Return the [x, y] coordinate for the center point of the cell that contains the specified text.  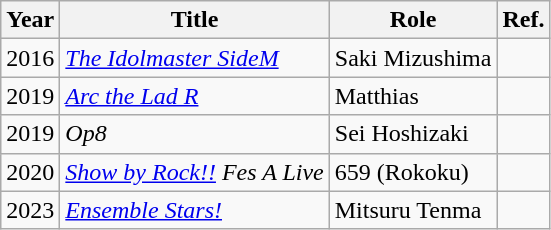
Ref. [524, 20]
Arc the Lad R [194, 96]
Title [194, 20]
Sei Hoshizaki [413, 134]
Role [413, 20]
The Idolmaster SideM [194, 58]
2016 [30, 58]
Matthias [413, 96]
Ensemble Stars! [194, 210]
Mitsuru Tenma [413, 210]
2020 [30, 172]
Show by Rock!! Fes A Live [194, 172]
659 (Rokoku) [413, 172]
2023 [30, 210]
Saki Mizushima [413, 58]
Op8 [194, 134]
Year [30, 20]
